Search for the cell housing the specified text and yield its (x, y) center coordinate. 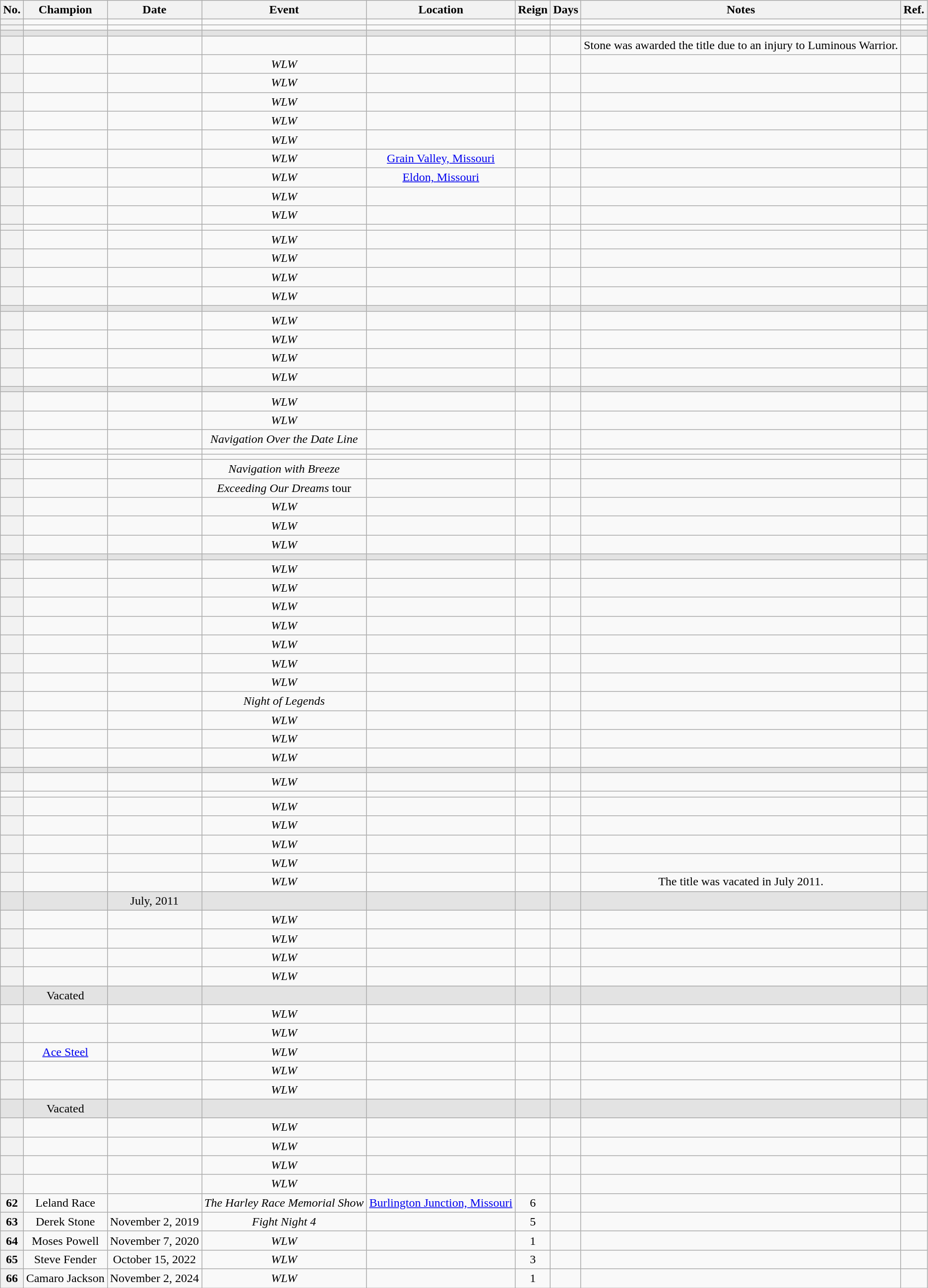
November 7, 2020 (154, 1240)
3 (533, 1259)
Eldon, Missouri (441, 177)
The title was vacated in July 2011. (741, 882)
Steve Fender (65, 1259)
October 15, 2022 (154, 1259)
Event (284, 10)
Stone was awarded the title due to an injury to Luminous Warrior. (741, 45)
Leland Race (65, 1203)
Champion (65, 10)
Notes (741, 10)
Navigation Over the Date Line (284, 439)
Night of Legends (284, 701)
62 (12, 1203)
Ace Steel (65, 1052)
November 2, 2019 (154, 1222)
Location (441, 10)
Ref. (914, 10)
Moses Powell (65, 1240)
Grain Valley, Missouri (441, 158)
64 (12, 1240)
66 (12, 1278)
Fight Night 4 (284, 1222)
The Harley Race Memorial Show (284, 1203)
Exceeding Our Dreams tour (284, 488)
Navigation with Breeze (284, 469)
Burlington Junction, Missouri (441, 1203)
63 (12, 1222)
65 (12, 1259)
6 (533, 1203)
No. (12, 10)
Reign (533, 10)
Camaro Jackson (65, 1278)
November 2, 2024 (154, 1278)
July, 2011 (154, 901)
Days (566, 10)
5 (533, 1222)
Date (154, 10)
Derek Stone (65, 1222)
